Find where the given text appears and provide that cell's center as [X, Y] coordinate. 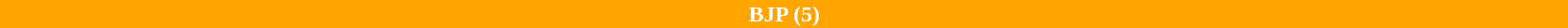
BJP (5) [784, 14]
